Search for the cell housing the specified text and yield its [X, Y] center coordinate. 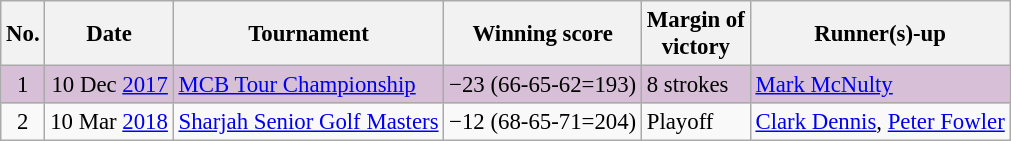
2 [23, 122]
10 Dec 2017 [109, 85]
Winning score [543, 34]
MCB Tour Championship [308, 85]
Clark Dennis, Peter Fowler [880, 122]
1 [23, 85]
Runner(s)-up [880, 34]
Mark McNulty [880, 85]
No. [23, 34]
Date [109, 34]
8 strokes [696, 85]
Sharjah Senior Golf Masters [308, 122]
10 Mar 2018 [109, 122]
−12 (68-65-71=204) [543, 122]
Margin ofvictory [696, 34]
−23 (66-65-62=193) [543, 85]
Playoff [696, 122]
Tournament [308, 34]
